Search for the cell housing the specified text and yield its (X, Y) center coordinate. 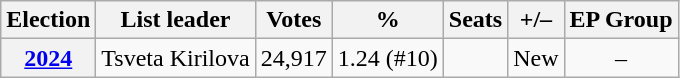
1.24 (#10) (388, 58)
2024 (48, 58)
New (536, 58)
List leader (176, 20)
+/– (536, 20)
Seats (475, 20)
Election (48, 20)
24,917 (294, 58)
Votes (294, 20)
EP Group (621, 20)
– (621, 58)
% (388, 20)
Tsveta Kirilova (176, 58)
